Return [x, y] of the center of cell containing provided text 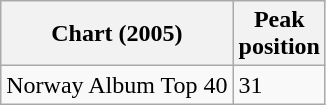
31 [279, 85]
Chart (2005) [117, 34]
Norway Album Top 40 [117, 85]
Peakposition [279, 34]
